For the text-containing cell, return its midpoint in [X, Y] coordinate format. 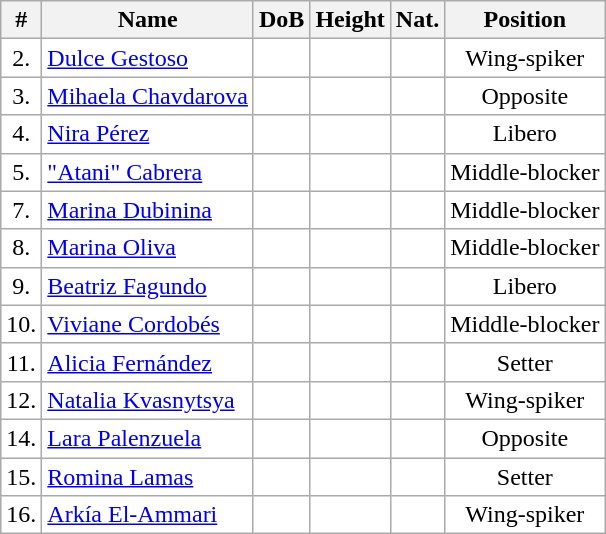
"Atani" Cabrera [148, 172]
DoB [281, 20]
2. [22, 58]
Lara Palenzuela [148, 438]
Arkía El-Ammari [148, 515]
Dulce Gestoso [148, 58]
Marina Dubinina [148, 210]
Height [350, 20]
11. [22, 362]
Romina Lamas [148, 477]
Marina Oliva [148, 248]
16. [22, 515]
12. [22, 400]
3. [22, 96]
# [22, 20]
10. [22, 324]
Alicia Fernández [148, 362]
Name [148, 20]
Nira Pérez [148, 134]
15. [22, 477]
4. [22, 134]
5. [22, 172]
7. [22, 210]
Beatriz Fagundo [148, 286]
8. [22, 248]
Nat. [417, 20]
Natalia Kvasnytsya [148, 400]
Viviane Cordobés [148, 324]
9. [22, 286]
Position [525, 20]
14. [22, 438]
Mihaela Chavdarova [148, 96]
